Return [x, y] of the center of cell containing provided text 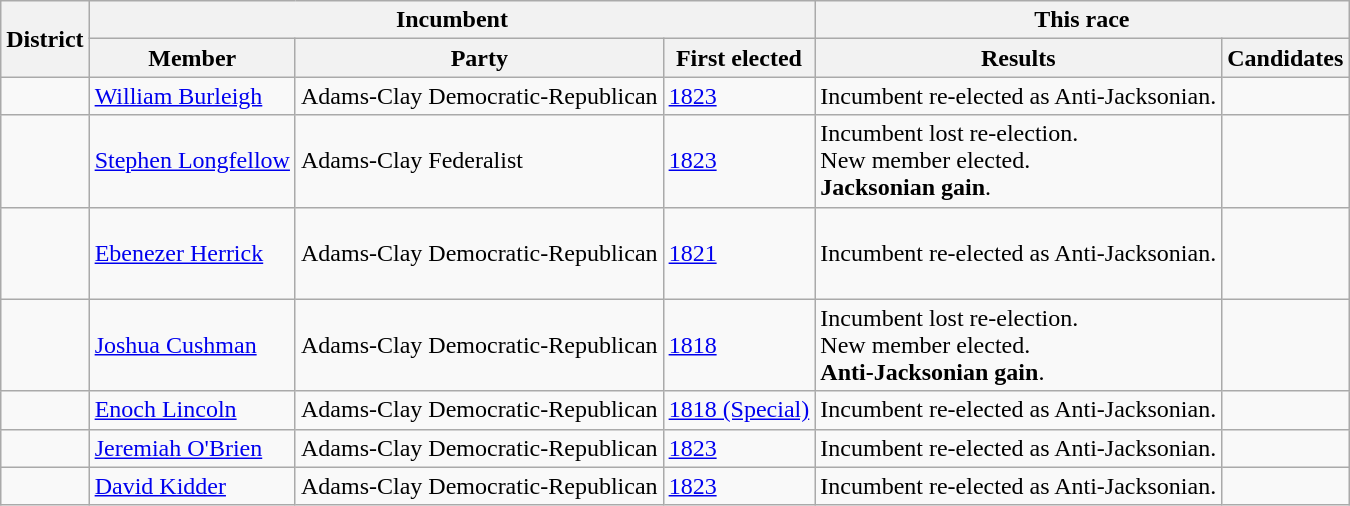
Incumbent [452, 20]
Party [479, 58]
1818 [739, 345]
Candidates [1286, 58]
1821 [739, 253]
Results [1018, 58]
Joshua Cushman [192, 345]
First elected [739, 58]
Stephen Longfellow [192, 161]
Incumbent lost re-election.New member elected.Jacksonian gain. [1018, 161]
Incumbent lost re-election.New member elected.Anti-Jacksonian gain. [1018, 345]
Adams-Clay Federalist [479, 161]
Ebenezer Herrick [192, 253]
David Kidder [192, 486]
Member [192, 58]
Jeremiah O'Brien [192, 448]
William Burleigh [192, 96]
District [45, 39]
This race [1082, 20]
1818 (Special) [739, 410]
Enoch Lincoln [192, 410]
